Locate the cell with the specified text and output its [x, y] center coordinate. 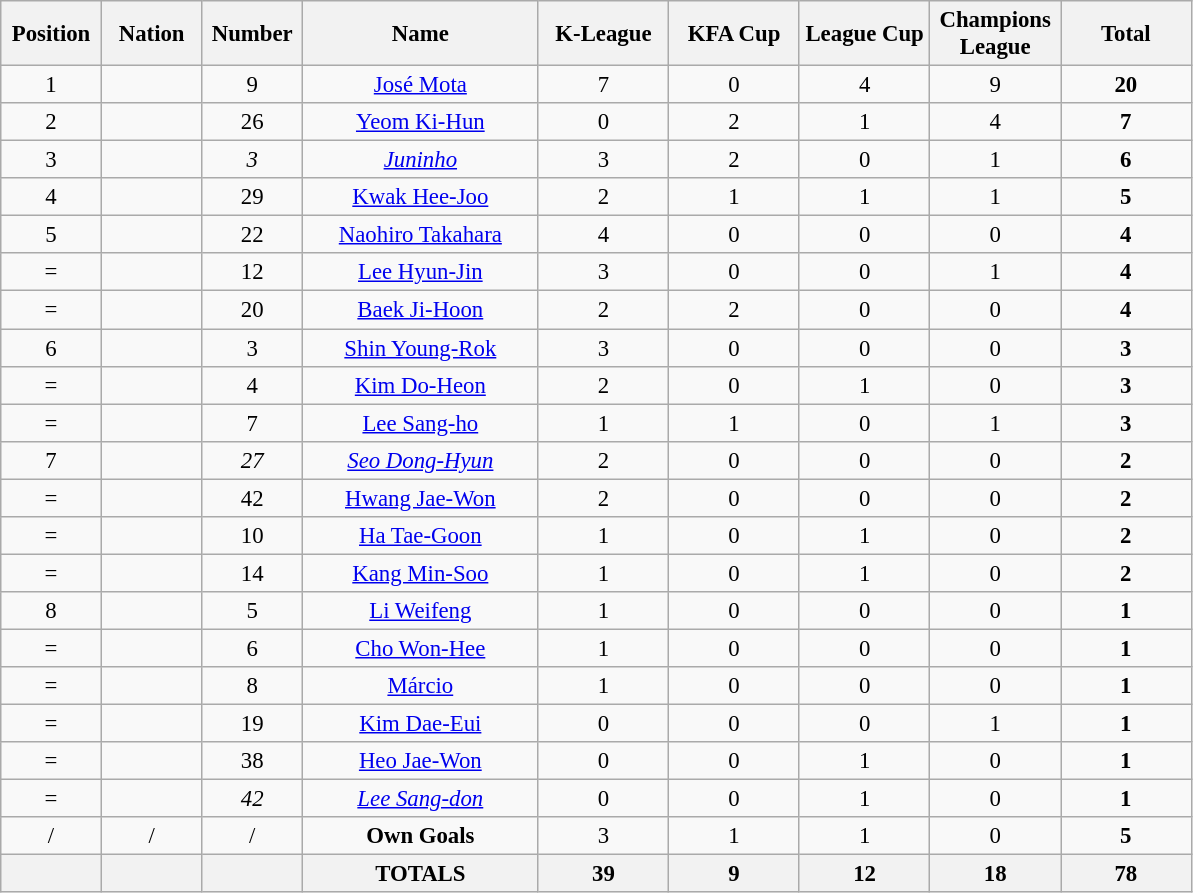
Naohiro Takahara [421, 235]
Cho Won-Hee [421, 648]
Kwak Hee-Joo [421, 197]
Champions League [996, 34]
Nation [152, 34]
Number [252, 34]
27 [252, 460]
Lee Hyun-Jin [421, 273]
Yeom Ki-Hun [421, 122]
Position [52, 34]
29 [252, 197]
19 [252, 724]
Juninho [421, 160]
14 [252, 573]
TOTALS [421, 874]
Kang Min-Soo [421, 573]
10 [252, 536]
Li Weifeng [421, 611]
Baek Ji-Hoon [421, 310]
Kim Do-Heon [421, 385]
Kim Dae-Eui [421, 724]
Name [421, 34]
Hwang Jae-Won [421, 498]
Márcio [421, 686]
38 [252, 761]
Ha Tae-Goon [421, 536]
Lee Sang-don [421, 799]
Total [1126, 34]
Lee Sang-ho [421, 423]
K-League [604, 34]
Shin Young-Rok [421, 348]
18 [996, 874]
Heo Jae-Won [421, 761]
Own Goals [421, 836]
39 [604, 874]
League Cup [864, 34]
KFA Cup [734, 34]
26 [252, 122]
78 [1126, 874]
Seo Dong-Hyun [421, 460]
22 [252, 235]
José Mota [421, 85]
